Find where the given text appears and provide that cell's center as [x, y] coordinate. 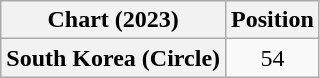
South Korea (Circle) [114, 58]
Chart (2023) [114, 20]
Position [273, 20]
54 [273, 58]
